Find where the given text appears and provide that cell's center as (x, y) coordinate. 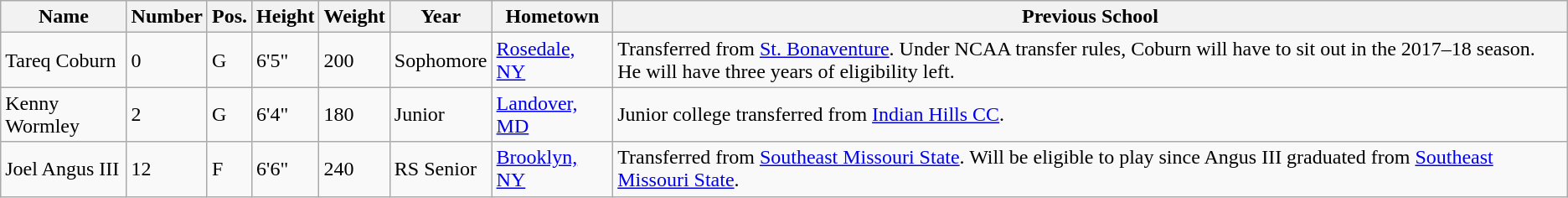
Transferred from Southeast Missouri State. Will be eligible to play since Angus III graduated from Southeast Missouri State. (1091, 169)
Name (64, 17)
Rosedale, NY (553, 60)
0 (167, 60)
Sophomore (441, 60)
12 (167, 169)
Kenny Wormley (64, 114)
180 (354, 114)
240 (354, 169)
6'4" (286, 114)
Pos. (230, 17)
200 (354, 60)
Year (441, 17)
Previous School (1091, 17)
Joel Angus III (64, 169)
F (230, 169)
Height (286, 17)
Junior (441, 114)
RS Senior (441, 169)
Landover, MD (553, 114)
2 (167, 114)
Hometown (553, 17)
Brooklyn, NY (553, 169)
6'5" (286, 60)
Weight (354, 17)
Tareq Coburn (64, 60)
6'6" (286, 169)
Junior college transferred from Indian Hills CC. (1091, 114)
Number (167, 17)
